Pinpoint the cell where the given text exists, returning its (x, y) midpoint coordinate. 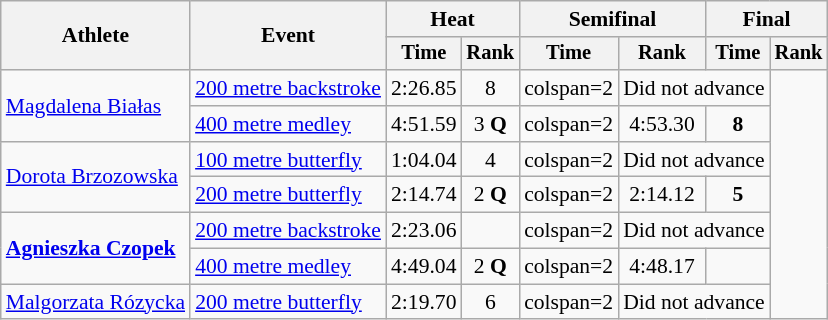
2:26.85 (424, 88)
Heat (452, 19)
2:14.74 (424, 195)
Malgorzata Rózycka (96, 302)
2:19.70 (424, 302)
4 (491, 160)
3 Q (491, 124)
Semifinal (612, 19)
2:14.12 (662, 195)
1:04.04 (424, 160)
4:49.04 (424, 267)
5 (738, 195)
Athlete (96, 36)
6 (491, 302)
Final (766, 19)
Dorota Brzozowska (96, 178)
Event (288, 36)
Agnieszka Czopek (96, 248)
2:23.06 (424, 231)
4:53.30 (662, 124)
Magdalena Białas (96, 106)
100 metre butterfly (288, 160)
4:51.59 (424, 124)
4:48.17 (662, 267)
